Scan for the cell matching the given text and deliver its (x, y) coordinate at center. 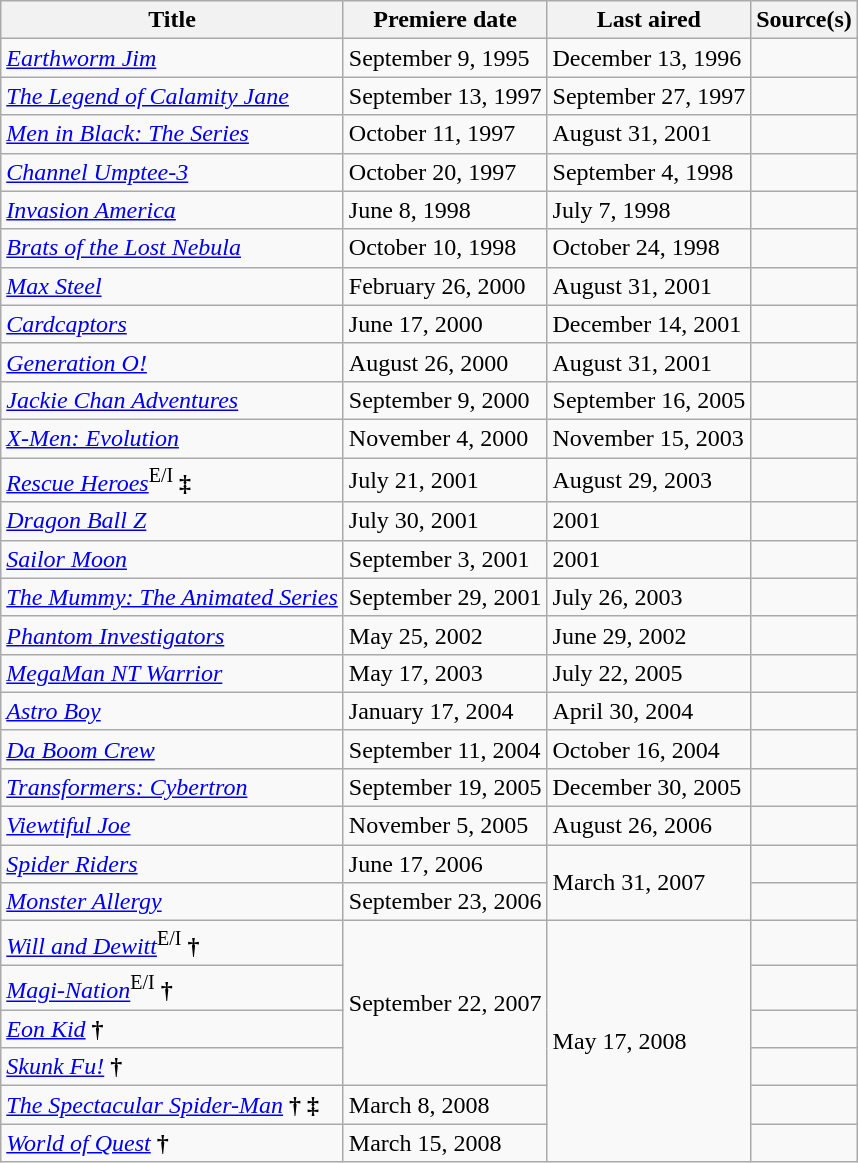
November 5, 2005 (445, 826)
September 11, 2004 (445, 749)
December 14, 2001 (649, 324)
June 17, 2000 (445, 324)
September 19, 2005 (445, 787)
September 4, 1998 (649, 172)
Rescue HeroesE/I ‡ (172, 480)
December 13, 1996 (649, 58)
October 20, 1997 (445, 172)
Generation O! (172, 362)
August 26, 2000 (445, 362)
Skunk Fu! † (172, 1067)
Cardcaptors (172, 324)
February 26, 2000 (445, 286)
May 25, 2002 (445, 635)
August 29, 2003 (649, 480)
October 11, 1997 (445, 134)
June 8, 1998 (445, 210)
September 29, 2001 (445, 597)
The Spectacular Spider-Man † ‡ (172, 1105)
July 26, 2003 (649, 597)
Jackie Chan Adventures (172, 400)
May 17, 2008 (649, 1042)
June 17, 2006 (445, 864)
Earthworm Jim (172, 58)
September 13, 1997 (445, 96)
MegaMan NT Warrior (172, 673)
November 15, 2003 (649, 438)
Source(s) (804, 20)
July 7, 1998 (649, 210)
May 17, 2003 (445, 673)
September 9, 2000 (445, 400)
Brats of the Lost Nebula (172, 248)
The Legend of Calamity Jane (172, 96)
Phantom Investigators (172, 635)
Channel Umptee-3 (172, 172)
March 15, 2008 (445, 1143)
Last aired (649, 20)
September 23, 2006 (445, 902)
August 26, 2006 (649, 826)
The Mummy: The Animated Series (172, 597)
November 4, 2000 (445, 438)
September 27, 1997 (649, 96)
Dragon Ball Z (172, 521)
July 22, 2005 (649, 673)
September 3, 2001 (445, 559)
Max Steel (172, 286)
June 29, 2002 (649, 635)
Will and DewittE/I † (172, 944)
Men in Black: The Series (172, 134)
Transformers: Cybertron (172, 787)
September 9, 1995 (445, 58)
Da Boom Crew (172, 749)
October 10, 1998 (445, 248)
Monster Allergy (172, 902)
July 21, 2001 (445, 480)
July 30, 2001 (445, 521)
September 22, 2007 (445, 1004)
March 8, 2008 (445, 1105)
Premiere date (445, 20)
Sailor Moon (172, 559)
Eon Kid † (172, 1029)
December 30, 2005 (649, 787)
X-Men: Evolution (172, 438)
October 24, 1998 (649, 248)
September 16, 2005 (649, 400)
World of Quest † (172, 1143)
October 16, 2004 (649, 749)
April 30, 2004 (649, 711)
Spider Riders (172, 864)
Viewtiful Joe (172, 826)
Invasion America (172, 210)
Title (172, 20)
March 31, 2007 (649, 883)
Astro Boy (172, 711)
Magi-NationE/I † (172, 988)
January 17, 2004 (445, 711)
